Return the (X, Y) coordinate for the center point of the cell that contains the specified text.  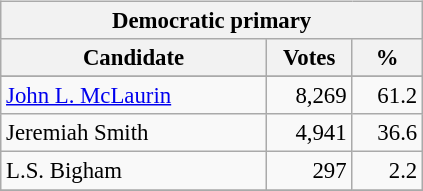
8,269 (309, 96)
Votes (309, 58)
61.2 (388, 96)
L.S. Bigham (134, 171)
4,941 (309, 133)
Candidate (134, 58)
Democratic primary (212, 21)
% (388, 58)
Jeremiah Smith (134, 133)
36.6 (388, 133)
297 (309, 171)
John L. McLaurin (134, 96)
2.2 (388, 171)
